Locate the cell with the specified text and output its (X, Y) center coordinate. 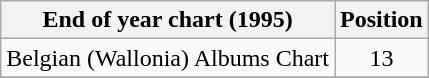
End of year chart (1995) (168, 20)
Position (381, 20)
13 (381, 58)
Belgian (Wallonia) Albums Chart (168, 58)
